Find where the given text appears and provide that cell's center as (x, y) coordinate. 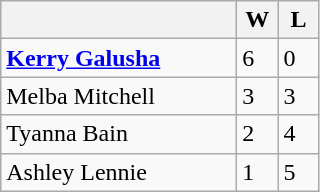
6 (258, 58)
Ashley Lennie (119, 172)
L (298, 20)
5 (298, 172)
Tyanna Bain (119, 134)
4 (298, 134)
2 (258, 134)
Melba Mitchell (119, 96)
Kerry Galusha (119, 58)
W (258, 20)
0 (298, 58)
1 (258, 172)
